Determine the [x, y] coordinate at the center of the cell enclosing the given text.  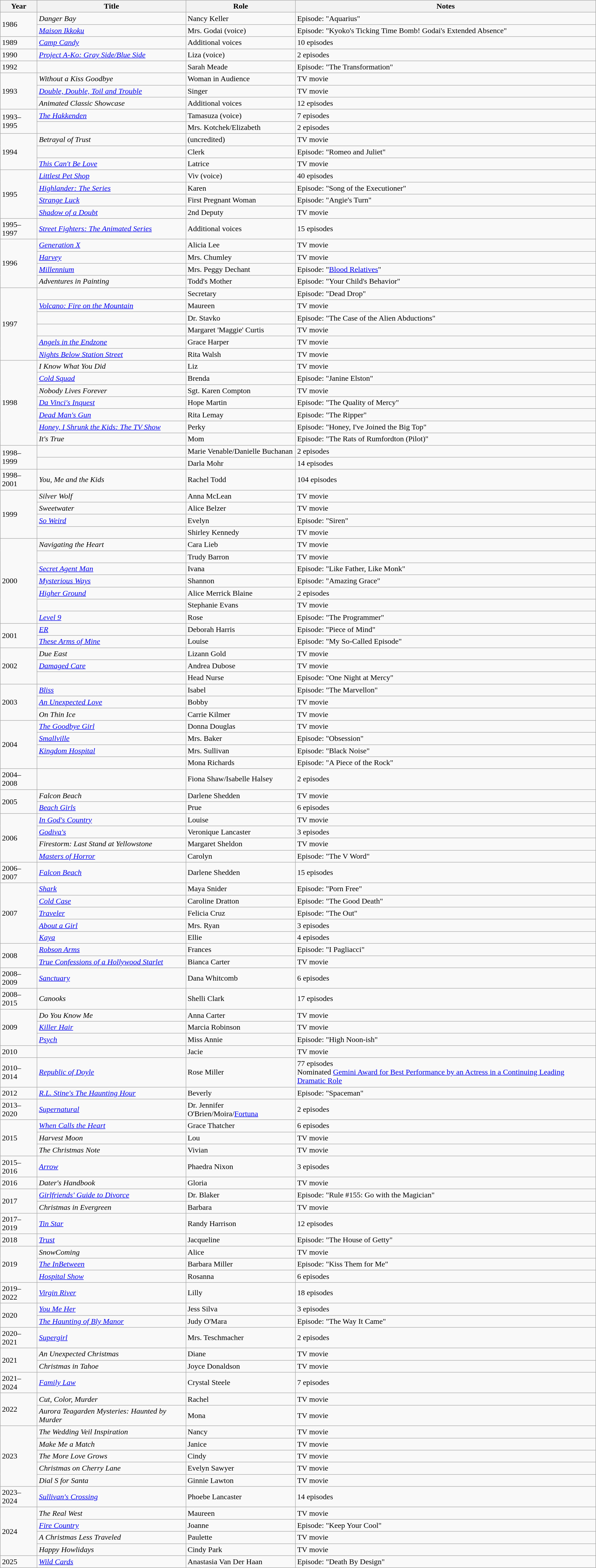
Caroline Dratton [241, 901]
About a Girl [111, 925]
2013–2020 [19, 1109]
Episode: "Kiss Them for Me" [446, 1264]
Wild Cards [111, 1562]
Shelli Clark [241, 999]
Supergirl [111, 1338]
Rosanna [241, 1276]
Harvey [111, 257]
Strange Luck [111, 200]
(uncredited) [241, 139]
2004 [19, 744]
Betrayal of Trust [111, 139]
Margaret Sheldon [241, 844]
Nights Below Station Street [111, 354]
2019 [19, 1264]
Carrie Kilmer [241, 714]
Notes [446, 6]
Lilly [241, 1293]
So Weird [111, 520]
2008 [19, 955]
Episode: "Black Noise" [446, 750]
1998–1999 [19, 457]
2008–2015 [19, 999]
On Thin Ice [111, 714]
2015 [19, 1138]
Episode: "Piece of Mind" [446, 629]
2004–2008 [19, 779]
2025 [19, 1562]
Episode: "Rule #155: Go with the Magician" [446, 1195]
Episode: "Your Child's Behavior" [446, 281]
Cindy Park [241, 1550]
2010 [19, 1052]
Year [19, 6]
Fire Country [111, 1525]
Hope Martin [241, 403]
Cara Lieb [241, 544]
Episode: "Aquarius" [446, 18]
Episode: "I Pagliacci" [446, 949]
Episode: "The Out" [446, 913]
Christmas in Evergreen [111, 1207]
Godiva's [111, 832]
Maison Ikkoku [111, 31]
Episode: "Honey, I've Joined the Big Top" [446, 427]
Diane [241, 1354]
Shannon [241, 581]
Highlander: The Series [111, 188]
Masters of Horror [111, 856]
Grace Thatcher [241, 1126]
Episode: "The Programmer" [446, 617]
Cold Squad [111, 379]
Sanctuary [111, 978]
Dead Man's Gun [111, 415]
Episode: "Porn Free" [446, 889]
Maya Snider [241, 889]
Liza (voice) [241, 55]
Dr. Blaker [241, 1195]
Episode: "Amazing Grace" [446, 581]
Volcano: Fire on the Mountain [111, 306]
2022 [19, 1409]
Virgin River [111, 1293]
First Pregnant Woman [241, 200]
The More Love Grows [111, 1456]
2018 [19, 1240]
Higher Ground [111, 593]
Paulette [241, 1537]
Ivana [241, 569]
Da Vinci's Inquest [111, 403]
Stephanie Evans [241, 605]
104 episodes [446, 479]
2015–2016 [19, 1167]
1993–1995 [19, 121]
Smallville [111, 738]
Bianca Carter [241, 962]
Mrs. Peggy Dechant [241, 269]
The Haunting of Bly Manor [111, 1321]
Killer Hair [111, 1027]
Shadow of a Doubt [111, 212]
Family Law [111, 1382]
Episode: "The House of Getty" [446, 1240]
Anastasia Van Der Haan [241, 1562]
Trudy Barron [241, 557]
The Wedding Veil Inspiration [111, 1432]
Sweetwater [111, 508]
Rita Walsh [241, 354]
2000 [19, 581]
Christmas on Cherry Lane [111, 1468]
Donna Douglas [241, 726]
Dr. Jennifer O'Brien/Moira/Fortuna [241, 1109]
Adventures in Painting [111, 281]
Mona [241, 1415]
2007 [19, 913]
Damaged Care [111, 666]
True Confessions of a Hollywood Starlet [111, 962]
Beach Girls [111, 808]
Episode: "Keep Your Cool" [446, 1525]
Episode: "Janine Elston" [446, 379]
An Unexpected Christmas [111, 1354]
2010–2014 [19, 1072]
Phaedra Nixon [241, 1167]
Jacqueline [241, 1240]
Shirley Kennedy [241, 532]
Firestorm: Last Stand at Yellowstone [111, 844]
Episode: "The Quality of Mercy" [446, 403]
Episode: "The Way It Came" [446, 1321]
2009 [19, 1027]
4 episodes [446, 937]
Evelyn Sawyer [241, 1468]
2021–2024 [19, 1382]
Deborah Harris [241, 629]
1995 [19, 194]
Millennium [111, 269]
Alice [241, 1252]
Frances [241, 949]
Andrea Dubose [241, 666]
Evelyn [241, 520]
It's True [111, 439]
Mrs. Baker [241, 738]
Episode: "The Rats of Rumfordton (Pilot)" [446, 439]
Felicia Cruz [241, 913]
Barbara [241, 1207]
Episode: "The Case of the Alien Abductions" [446, 318]
Make Me a Match [111, 1444]
Perky [241, 427]
Carolyn [241, 856]
Episode: "Like Father, Like Monk" [446, 569]
Rachel [241, 1399]
Sgt. Karen Compton [241, 391]
Vivian [241, 1150]
Veronique Lancaster [241, 832]
17 episodes [446, 999]
1994 [19, 152]
Janice [241, 1444]
1999 [19, 514]
Beverly [241, 1093]
Rachel Todd [241, 479]
These Arms of Mine [111, 642]
Nobody Lives Forever [111, 391]
1992 [19, 67]
Canooks [111, 999]
Alice Merrick Blaine [241, 593]
Bobby [241, 702]
Episode: "Spaceman" [446, 1093]
2006–2007 [19, 872]
Lou [241, 1138]
1998 [19, 403]
Dana Whitcomb [241, 978]
Episode: "High Noon-ish" [446, 1039]
Camp Candy [111, 43]
Darla Mohr [241, 463]
This Can't Be Love [111, 164]
Do You Know Me [111, 1015]
1986 [19, 25]
Cold Case [111, 901]
Dr. Stavko [241, 318]
2020–2021 [19, 1338]
Republic of Doyle [111, 1072]
Mrs. Ryan [241, 925]
Head Nurse [241, 678]
Cindy [241, 1456]
Navigating the Heart [111, 544]
Miss Annie [241, 1039]
2024 [19, 1531]
Nancy [241, 1432]
Title [111, 6]
An Unexpected Love [111, 702]
Without a Kiss Goodbye [111, 79]
2005 [19, 802]
Ginnie Lawton [241, 1480]
A Christmas Less Traveled [111, 1537]
Liz [241, 366]
2016 [19, 1183]
2003 [19, 702]
Episode: "The Ripper" [446, 415]
Judy O'Mara [241, 1321]
2023–2024 [19, 1497]
Arrow [111, 1167]
Honey, I Shrunk the Kids: The TV Show [111, 427]
Episode: "Romeo and Juliet" [446, 152]
Supernatural [111, 1109]
2012 [19, 1093]
Ellie [241, 937]
Happy Howlidays [111, 1550]
Danger Bay [111, 18]
Animated Classic Showcase [111, 103]
2021 [19, 1360]
Episode: "My So-Called Episode" [446, 642]
Mom [241, 439]
2001 [19, 635]
Episode: "A Piece of the Rock" [446, 763]
Woman in Audience [241, 79]
Mrs. Chumley [241, 257]
Aurora Teagarden Mysteries: Haunted by Murder [111, 1415]
Phoebe Lancaster [241, 1497]
Cut, Color, Murder [111, 1399]
2006 [19, 838]
Kaya [111, 937]
Brenda [241, 379]
2nd Deputy [241, 212]
Double, Double, Toil and Trouble [111, 91]
Kingdom Hospital [111, 750]
In God's Country [111, 820]
When Calls the Heart [111, 1126]
Silver Wolf [111, 496]
Gloria [241, 1183]
Nancy Keller [241, 18]
Bliss [111, 690]
Grace Harper [241, 342]
2002 [19, 666]
Episode: "Siren" [446, 520]
Christmas in Tahoe [111, 1366]
Mrs. Godai (voice) [241, 31]
Level 9 [111, 617]
Secretary [241, 294]
1998–2001 [19, 479]
I Know What You Did [111, 366]
The Goodbye Girl [111, 726]
Robson Arms [111, 949]
Margaret 'Maggie' Curtis [241, 330]
Episode: "Blood Relatives" [446, 269]
Tamasuza (voice) [241, 115]
Jess Silva [241, 1309]
You Me Her [111, 1309]
Marcia Robinson [241, 1027]
1996 [19, 263]
Mrs. Sullivan [241, 750]
The Hakkenden [111, 115]
Episode: "One Night at Mercy" [446, 678]
Girlfriends' Guide to Divorce [111, 1195]
Psych [111, 1039]
Mrs. Kotchek/Elizabeth [241, 127]
Mrs. Teschmacher [241, 1338]
Lizann Gold [241, 654]
Episode: "Dead Drop" [446, 294]
Viv (voice) [241, 176]
10 episodes [446, 43]
Hospital Show [111, 1276]
Traveler [111, 913]
Singer [241, 91]
Alicia Lee [241, 245]
The InBetween [111, 1264]
Jacie [241, 1052]
Episode: "The Transformation" [446, 67]
ER [111, 629]
1997 [19, 324]
Generation X [111, 245]
Joyce Donaldson [241, 1366]
Fiona Shaw/Isabelle Halsey [241, 779]
Joanne [241, 1525]
Angels in the Endzone [111, 342]
SnowComing [111, 1252]
Alice Belzer [241, 508]
Episode: "Song of the Executioner" [446, 188]
Mysterious Ways [111, 581]
1995–1997 [19, 229]
Dater's Handbook [111, 1183]
Todd's Mother [241, 281]
Marie Venable/Danielle Buchanan [241, 451]
Latrice [241, 164]
Rose Miller [241, 1072]
You, Me and the Kids [111, 479]
Rose [241, 617]
Randy Harrison [241, 1224]
Episode: "The Good Death" [446, 901]
Project A-Ko: Gray Side/Blue Side [111, 55]
Episode: "Obsession" [446, 738]
1993 [19, 91]
Harvest Moon [111, 1138]
Dial S for Santa [111, 1480]
2023 [19, 1456]
Due East [111, 654]
Episode: "The Marvellon" [446, 690]
Prue [241, 808]
2017–2019 [19, 1224]
2020 [19, 1315]
2019–2022 [19, 1293]
1990 [19, 55]
18 episodes [446, 1293]
Clerk [241, 152]
Role [241, 6]
Trust [111, 1240]
Crystal Steele [241, 1382]
Street Fighters: The Animated Series [111, 229]
40 episodes [446, 176]
Sarah Meade [241, 67]
Tin Star [111, 1224]
Littlest Pet Shop [111, 176]
Barbara Miller [241, 1264]
Episode: "Kyoko's Ticking Time Bomb! Godai's Extended Absence" [446, 31]
Anna Carter [241, 1015]
R.L. Stine's The Haunting Hour [111, 1093]
Episode: "Angie's Turn" [446, 200]
Episode: "Death By Design" [446, 1562]
Karen [241, 188]
77 episodesNominated Gemini Award for Best Performance by an Actress in a Continuing Leading Dramatic Role [446, 1072]
Rita Lemay [241, 415]
Mona Richards [241, 763]
Isabel [241, 690]
1989 [19, 43]
The Real West [111, 1513]
Episode: "The V Word" [446, 856]
Shark [111, 889]
Secret Agent Man [111, 569]
2017 [19, 1201]
The Christmas Note [111, 1150]
2008–2009 [19, 978]
Anna McLean [241, 496]
Sullivan's Crossing [111, 1497]
